Return (X, Y) of the center of cell containing provided text 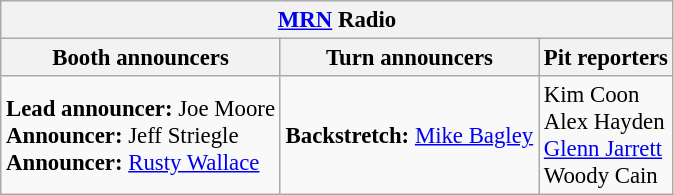
Backstretch: Mike Bagley (409, 136)
Booth announcers (141, 58)
Turn announcers (409, 58)
Pit reporters (606, 58)
Kim CoonAlex HaydenGlenn JarrettWoody Cain (606, 136)
MRN Radio (338, 20)
Lead announcer: Joe MooreAnnouncer: Jeff StriegleAnnouncer: Rusty Wallace (141, 136)
